From the cell containing the given text, extract its center point as (x, y) coordinate. 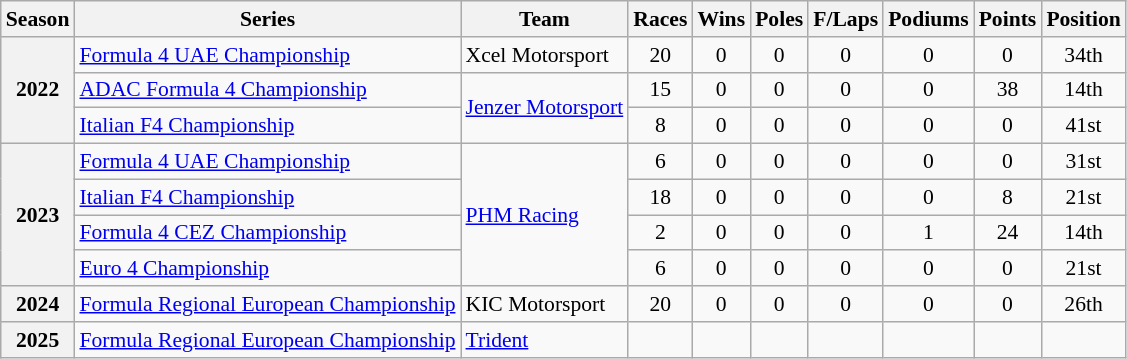
Poles (779, 19)
1 (928, 233)
PHM Racing (544, 215)
Podiums (928, 19)
Formula 4 CEZ Championship (267, 233)
2025 (38, 340)
2024 (38, 304)
KIC Motorsport (544, 304)
Wins (721, 19)
34th (1083, 55)
41st (1083, 126)
F/Laps (846, 19)
24 (1008, 233)
2022 (38, 90)
Races (660, 19)
Trident (544, 340)
Team (544, 19)
Jenzer Motorsport (544, 108)
2 (660, 233)
18 (660, 197)
38 (1008, 90)
15 (660, 90)
26th (1083, 304)
Euro 4 Championship (267, 269)
31st (1083, 162)
2023 (38, 215)
ADAC Formula 4 Championship (267, 90)
Series (267, 19)
Position (1083, 19)
Points (1008, 19)
Xcel Motorsport (544, 55)
Season (38, 19)
